Extract the (X, Y) coordinate from the center of the cell holding the provided text.  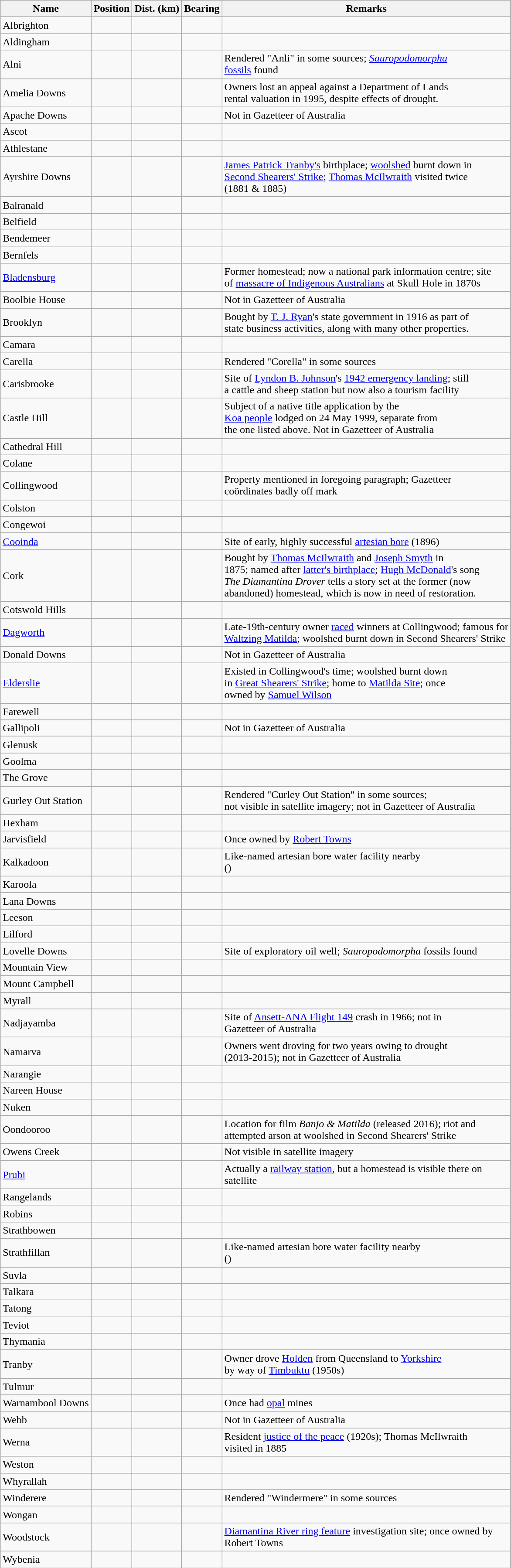
Narangie (46, 1074)
Tatong (46, 1309)
Werna (46, 1442)
Cork (46, 576)
Resident justice of the peace (1920s); Thomas McIlwraithvisited in 1885 (366, 1442)
Owners lost an appeal against a Department of Landsrental valuation in 1995, despite effects of drought. (366, 92)
Brooklyn (46, 323)
Suvla (46, 1275)
Bladensburg (46, 277)
Robins (46, 1213)
Webb (46, 1420)
The Grove (46, 778)
Ascot (46, 132)
Namarva (46, 1052)
Diamantina River ring feature investigation site; once owned byRobert Towns (366, 1537)
Not visible in satellite imagery (366, 1152)
Dist. (km) (157, 9)
Goolma (46, 761)
Colane (46, 463)
Kalkadoon (46, 862)
Hexham (46, 823)
Property mentioned in foregoing paragraph; Gazetteercoördinates badly off mark (366, 486)
Prubi (46, 1175)
Position (112, 9)
Name (46, 9)
Subject of a native title application by theKoa people lodged on 24 May 1999, separate fromthe one listed above. Not in Gazetteer of Australia (366, 418)
Carella (46, 361)
Rendered "Curley Out Station" in some sources; not visible in satellite imagery; not in Gazetteer of Australia (366, 801)
Strathbowen (46, 1230)
Ayrshire Downs (46, 177)
Wongan (46, 1514)
Weston (46, 1465)
Balranald (46, 205)
Site of Lyndon B. Johnson's 1942 emergency landing; stilla cattle and sheep station but now also a tourism facility (366, 384)
Cathedral Hill (46, 447)
Karoola (46, 884)
Tranby (46, 1364)
Mount Campbell (46, 984)
Teviot (46, 1325)
Oondooroo (46, 1129)
Thymania (46, 1342)
Talkara (46, 1292)
Cooinda (46, 541)
Once had opal mines (366, 1403)
Apache Downs (46, 115)
Rangelands (46, 1197)
Farewell (46, 712)
Belfield (46, 222)
Whyrallah (46, 1481)
Colston (46, 508)
Remarks (366, 9)
Owners went droving for two years owing to drought (2013-2015); not in Gazetteer of Australia (366, 1052)
Nareen House (46, 1091)
Elderslie (46, 683)
Collingwood (46, 486)
Lilford (46, 934)
Bought by T. J. Ryan's state government in 1916 as part ofstate business activities, along with many other properties. (366, 323)
Jarvisfield (46, 839)
Nadjayamba (46, 1023)
Leeson (46, 917)
Albrighton (46, 25)
Bernfels (46, 255)
Actually a railway station, but a homestead is visible there onsatellite (366, 1175)
Gurley Out Station (46, 801)
Carisbrooke (46, 384)
Camara (46, 345)
Owner drove Holden from Queensland to Yorkshireby way of Timbuktu (1950s) (366, 1364)
Site of early, highly successful artesian bore (1896) (366, 541)
Existed in Collingwood's time; woolshed burnt downin Great Shearers' Strike; home to Matilda Site; onceowned by Samuel Wilson (366, 683)
Winderere (46, 1498)
Dagworth (46, 632)
Late-19th-century owner raced winners at Collingwood; famous forWaltzing Matilda; woolshed burnt down in Second Shearers' Strike (366, 632)
Location for film Banjo & Matilda (released 2016); riot andattempted arson at woolshed in Second Shearers' Strike (366, 1129)
James Patrick Tranby's birthplace; woolshed burnt down inSecond Shearers' Strike; Thomas McIlwraith visited twice(1881 & 1885) (366, 177)
Glenusk (46, 745)
Gallipoli (46, 728)
Owens Creek (46, 1152)
Site of Ansett-ANA Flight 149 crash in 1966; not inGazetteer of Australia (366, 1023)
Former homestead; now a national park information centre; siteof massacre of Indigenous Australians at Skull Hole in 1870s (366, 277)
Boolbie House (46, 300)
Lana Downs (46, 901)
Congewoi (46, 525)
Bendemeer (46, 238)
Rendered "Anli" in some sources; Sauropodomorphafossils found (366, 65)
Nuken (46, 1107)
Rendered "Corella" in some sources (366, 361)
Lovelle Downs (46, 951)
Alni (46, 65)
Castle Hill (46, 418)
Mountain View (46, 968)
Site of exploratory oil well; Sauropodomorpha fossils found (366, 951)
Amelia Downs (46, 92)
Strathfillan (46, 1252)
Myrall (46, 1001)
Bearing (202, 9)
Cotswold Hills (46, 610)
Athlestane (46, 148)
Donald Downs (46, 655)
Warnambool Downs (46, 1403)
Tulmur (46, 1387)
Aldingham (46, 42)
Wybenia (46, 1559)
Once owned by Robert Towns (366, 839)
Rendered "Windermere" in some sources (366, 1498)
Woodstock (46, 1537)
